Extract the [x, y] coordinate from the center of the cell holding the provided text.  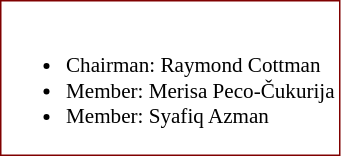
Chairman: Raymond CottmanMember: Merisa Peco-ČukurijaMember: Syafiq Azman [170, 78]
